Pinpoint the cell where the given text exists, returning its (X, Y) midpoint coordinate. 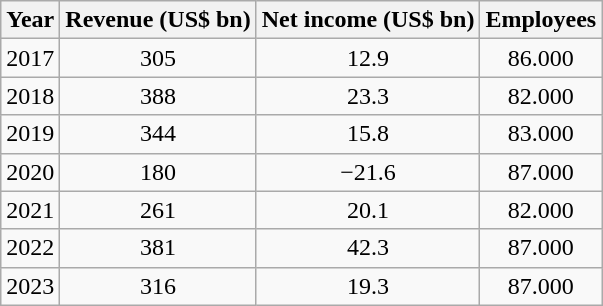
Employees (541, 20)
86.000 (541, 58)
42.3 (368, 248)
2019 (30, 134)
Net income (US$ bn) (368, 20)
381 (158, 248)
20.1 (368, 210)
2023 (30, 286)
261 (158, 210)
388 (158, 96)
Revenue (US$ bn) (158, 20)
83.000 (541, 134)
2021 (30, 210)
2018 (30, 96)
15.8 (368, 134)
2022 (30, 248)
344 (158, 134)
23.3 (368, 96)
305 (158, 58)
Year (30, 20)
12.9 (368, 58)
19.3 (368, 286)
−21.6 (368, 172)
2017 (30, 58)
2020 (30, 172)
180 (158, 172)
316 (158, 286)
